Pinpoint the cell where the given text exists, returning its (X, Y) midpoint coordinate. 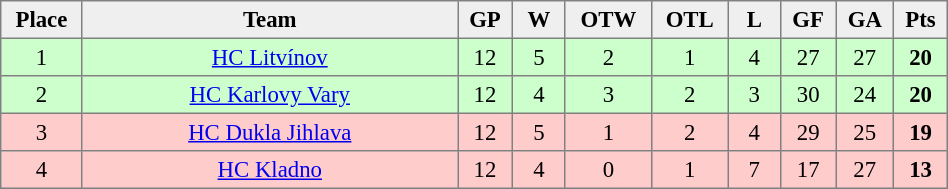
OTL (690, 20)
HC Litvínov (270, 57)
HC Karlovy Vary (270, 95)
HC Dukla Jihlava (270, 132)
25 (865, 132)
HC Kladno (270, 170)
L (754, 20)
24 (865, 95)
0 (608, 170)
OTW (608, 20)
GA (865, 20)
17 (808, 170)
30 (808, 95)
GP (486, 20)
W (538, 20)
29 (808, 132)
Team (270, 20)
Place (42, 20)
13 (920, 170)
GF (808, 20)
Pts (920, 20)
7 (754, 170)
19 (920, 132)
